Extract the [X, Y] coordinate from the center of the cell holding the provided text.  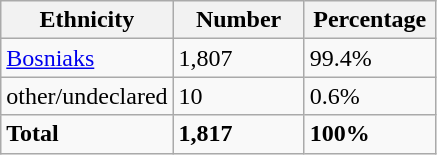
other/undeclared [87, 96]
0.6% [370, 96]
Total [87, 134]
Number [238, 20]
1,817 [238, 134]
10 [238, 96]
1,807 [238, 58]
99.4% [370, 58]
Ethnicity [87, 20]
100% [370, 134]
Bosniaks [87, 58]
Percentage [370, 20]
